Identify which cell holds the provided text, then report its [x, y] central coordinate. 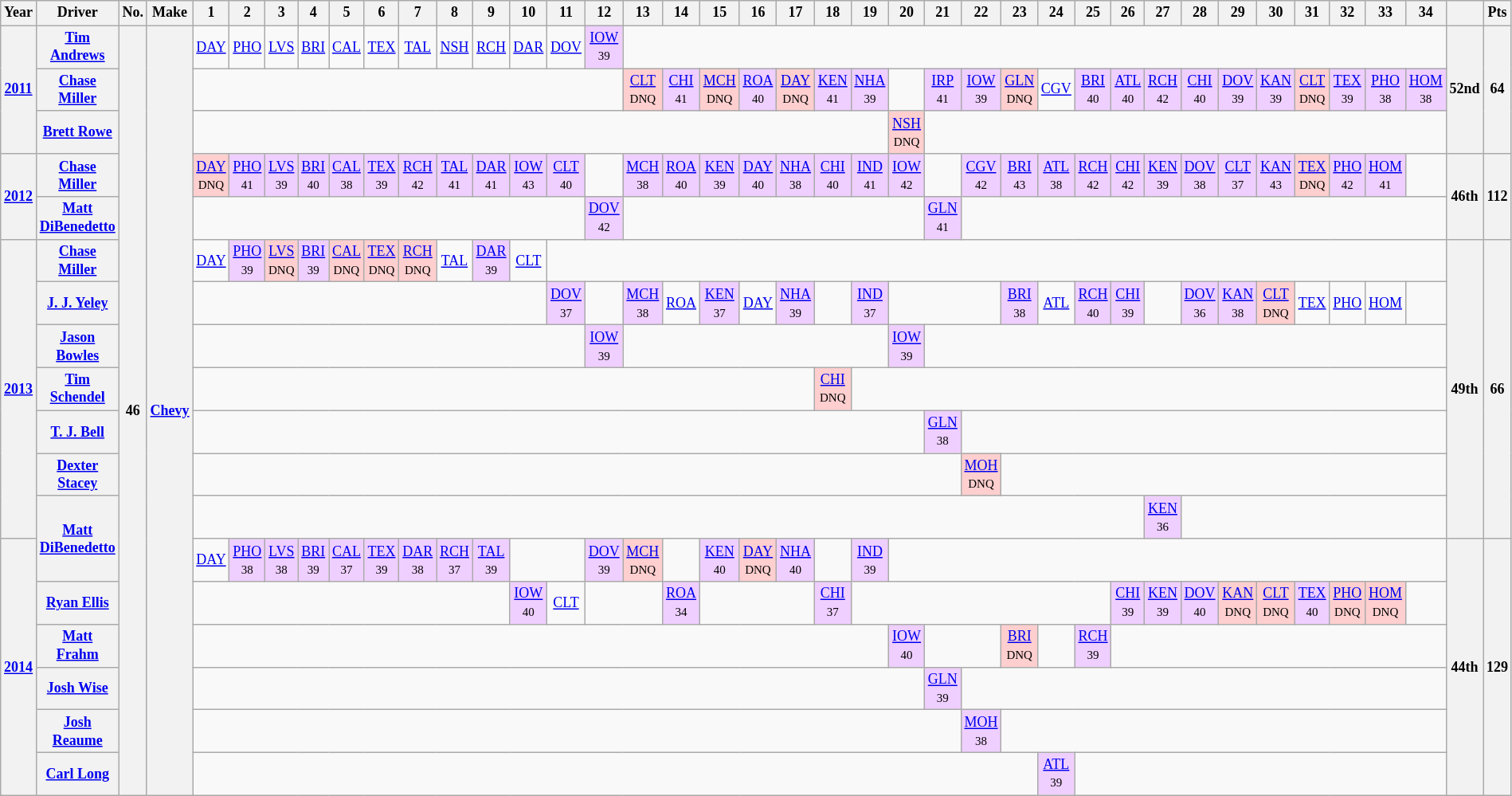
Tim Andrews [77, 47]
Pts [1498, 13]
2014 [19, 667]
Tim Schendel [77, 389]
22 [981, 13]
CAL [347, 47]
Make [170, 13]
49th [1464, 389]
34 [1426, 13]
IOW42 [907, 175]
18 [832, 13]
Dexter Stacey [77, 475]
32 [1348, 13]
DOV36 [1200, 304]
DAY40 [758, 175]
HOMDNQ [1386, 603]
CLT37 [1238, 175]
27 [1163, 13]
LVS39 [282, 175]
LVSDNQ [282, 261]
24 [1056, 13]
4 [314, 13]
CALDNQ [347, 261]
ATL [1056, 304]
52nd [1464, 89]
21 [942, 13]
HOM [1386, 304]
64 [1498, 89]
IRP41 [942, 90]
2012 [19, 196]
7 [417, 13]
2 [247, 13]
CGV42 [981, 175]
RCH40 [1093, 304]
NHA38 [796, 175]
CHI41 [682, 90]
CAL37 [347, 560]
ROA [682, 304]
KAN39 [1276, 90]
17 [796, 13]
PHODNQ [1348, 603]
TEX40 [1312, 603]
66 [1498, 389]
IOW43 [529, 175]
KEN40 [719, 560]
112 [1498, 196]
10 [529, 13]
Josh Wise [77, 688]
46 [132, 410]
DOV [566, 47]
RCH [491, 47]
KAN43 [1276, 175]
CHI42 [1128, 175]
5 [347, 13]
No. [132, 13]
2011 [19, 89]
Year [19, 13]
KAN38 [1238, 304]
DAR41 [491, 175]
KANDNQ [1238, 603]
RCHDNQ [417, 261]
GLN39 [942, 688]
DAR39 [491, 261]
46th [1464, 196]
1 [211, 13]
LVS [282, 47]
Chevy [170, 410]
J. J. Yeley [77, 304]
GLN41 [942, 218]
LVS38 [282, 560]
PHO42 [1348, 175]
HOM41 [1386, 175]
6 [382, 13]
MOHDNQ [981, 475]
T. J. Bell [77, 432]
BRI38 [1020, 304]
DAR [529, 47]
CAL38 [347, 175]
TAL41 [455, 175]
NHA40 [796, 560]
Driver [77, 13]
IND37 [870, 304]
14 [682, 13]
29 [1238, 13]
Josh Reaume [77, 731]
CLT40 [566, 175]
13 [643, 13]
KEN37 [719, 304]
33 [1386, 13]
44th [1464, 667]
CHIDNQ [832, 389]
Ryan Ellis [77, 603]
26 [1128, 13]
ATL38 [1056, 175]
MOH38 [981, 731]
20 [907, 13]
CHI37 [832, 603]
RCH39 [1093, 645]
ROA34 [682, 603]
ATL40 [1128, 90]
GLNDNQ [1020, 90]
Matt Frahm [77, 645]
2013 [19, 389]
PHO41 [247, 175]
TAL39 [491, 560]
NSH [455, 47]
DOV40 [1200, 603]
DOV38 [1200, 175]
23 [1020, 13]
BRIDNQ [1020, 645]
RCH37 [455, 560]
19 [870, 13]
CGV [1056, 90]
BRI43 [1020, 175]
IND39 [870, 560]
IND41 [870, 175]
KEN41 [832, 90]
3 [282, 13]
Carl Long [77, 774]
HOM38 [1426, 90]
Jason Bowles [77, 347]
30 [1276, 13]
NSHDNQ [907, 132]
DOV37 [566, 304]
BRI [314, 47]
28 [1200, 13]
12 [604, 13]
16 [758, 13]
8 [455, 13]
PHO39 [247, 261]
GLN38 [942, 432]
DOV42 [604, 218]
129 [1498, 667]
KEN36 [1163, 517]
9 [491, 13]
25 [1093, 13]
Brett Rowe [77, 132]
DAR38 [417, 560]
ATL39 [1056, 774]
11 [566, 13]
15 [719, 13]
31 [1312, 13]
